Extract the (X, Y) coordinate from the center of the cell holding the provided text.  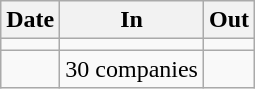
In (132, 20)
30 companies (132, 69)
Out (228, 20)
Date (30, 20)
